From the cell containing the given text, extract its center point as (X, Y) coordinate. 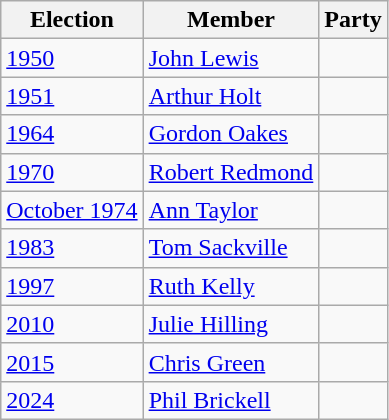
1951 (72, 96)
Election (72, 20)
Julie Hilling (231, 324)
Gordon Oakes (231, 134)
Tom Sackville (231, 248)
October 1974 (72, 210)
1997 (72, 286)
Ruth Kelly (231, 286)
2010 (72, 324)
John Lewis (231, 58)
Member (231, 20)
Phil Brickell (231, 400)
Ann Taylor (231, 210)
Party (353, 20)
1970 (72, 172)
Arthur Holt (231, 96)
1964 (72, 134)
Chris Green (231, 362)
2024 (72, 400)
1950 (72, 58)
Robert Redmond (231, 172)
1983 (72, 248)
2015 (72, 362)
